Detect which cell encompasses the target text, then output its [X, Y] center coordinate. 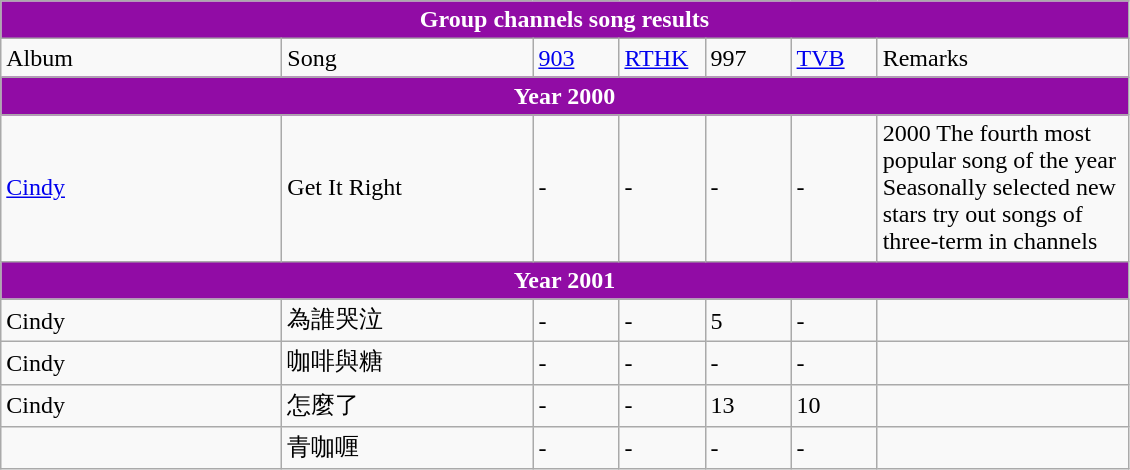
903 [576, 58]
Album [142, 58]
Year 2001 [564, 280]
RTHK [662, 58]
咖啡與糖 [408, 364]
13 [748, 406]
為誰哭泣 [408, 320]
TVB [834, 58]
青咖喱 [408, 448]
10 [834, 406]
Remarks [1002, 58]
997 [748, 58]
Get It Right [408, 188]
Song [408, 58]
2000 The fourth most popular song of the yearSeasonally selected new stars try out songs of three-term in channels [1002, 188]
5 [748, 320]
Year 2000 [564, 96]
Group channels song results [564, 20]
怎麼了 [408, 406]
